Locate the cell with the specified text and output its [x, y] center coordinate. 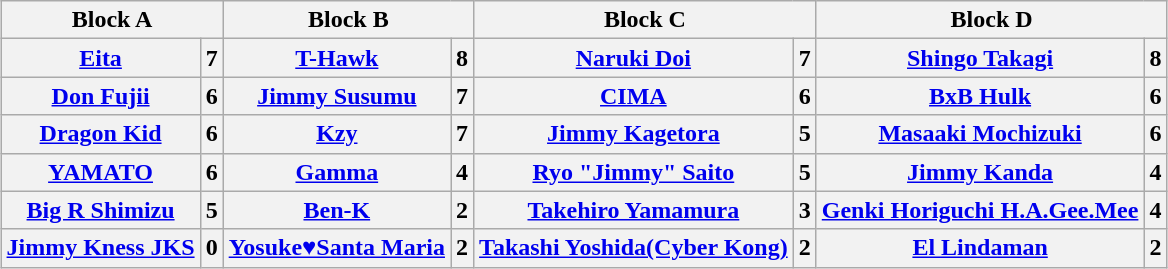
El Lindaman [980, 248]
0 [212, 248]
Jimmy Kagetora [634, 134]
CIMA [634, 96]
Takashi Yoshida(Cyber Kong) [634, 248]
Masaaki Mochizuki [980, 134]
Block C [646, 20]
YAMATO [100, 172]
Kzy [336, 134]
Block A [112, 20]
Jimmy Kness JKS [100, 248]
Ben-K [336, 210]
Jimmy Kanda [980, 172]
Takehiro Yamamura [634, 210]
Yosuke♥Santa Maria [336, 248]
Big R Shimizu [100, 210]
Ryo "Jimmy" Saito [634, 172]
Block B [348, 20]
BxB Hulk [980, 96]
Shingo Takagi [980, 58]
Naruki Doi [634, 58]
Jimmy Susumu [336, 96]
3 [804, 210]
Genki Horiguchi H.A.Gee.Mee [980, 210]
Eita [100, 58]
Gamma [336, 172]
Block D [992, 20]
Don Fujii [100, 96]
Dragon Kid [100, 134]
T-Hawk [336, 58]
